Determine the (X, Y) coordinate at the center of the cell enclosing the given text.  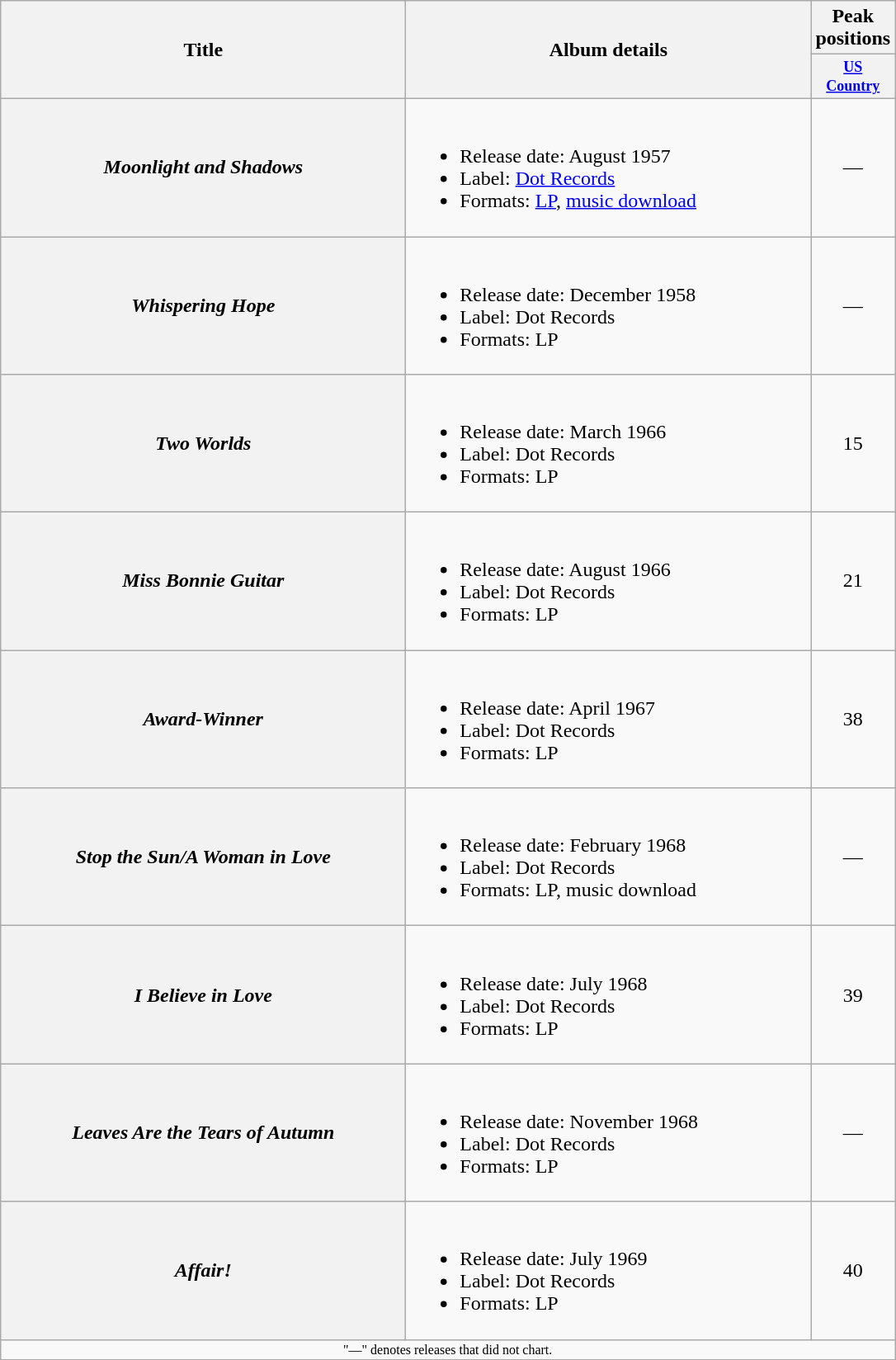
Affair! (203, 1271)
Release date: November 1968Label: Dot RecordsFormats: LP (609, 1132)
39 (853, 995)
Album details (609, 50)
Release date: February 1968Label: Dot RecordsFormats: LP, music download (609, 857)
15 (853, 444)
40 (853, 1271)
Moonlight and Shadows (203, 167)
USCountry (853, 77)
Release date: March 1966Label: Dot RecordsFormats: LP (609, 444)
Miss Bonnie Guitar (203, 581)
38 (853, 720)
Release date: April 1967Label: Dot RecordsFormats: LP (609, 720)
Release date: July 1968Label: Dot RecordsFormats: LP (609, 995)
Title (203, 50)
Two Worlds (203, 444)
Stop the Sun/A Woman in Love (203, 857)
Release date: December 1958Label: Dot RecordsFormats: LP (609, 305)
Leaves Are the Tears of Autumn (203, 1132)
Release date: August 1966Label: Dot RecordsFormats: LP (609, 581)
Release date: August 1957Label: Dot RecordsFormats: LP, music download (609, 167)
Release date: July 1969Label: Dot RecordsFormats: LP (609, 1271)
Peakpositions (853, 28)
21 (853, 581)
Award-Winner (203, 720)
Whispering Hope (203, 305)
"—" denotes releases that did not chart. (448, 1349)
I Believe in Love (203, 995)
